From the cell containing the given text, extract its center point as [x, y] coordinate. 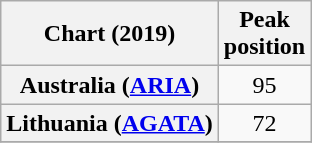
72 [264, 123]
Australia (ARIA) [110, 85]
Peakposition [264, 34]
Chart (2019) [110, 34]
Lithuania (AGATA) [110, 123]
95 [264, 85]
